Determine the [X, Y] coordinate at the center of the cell enclosing the given text.  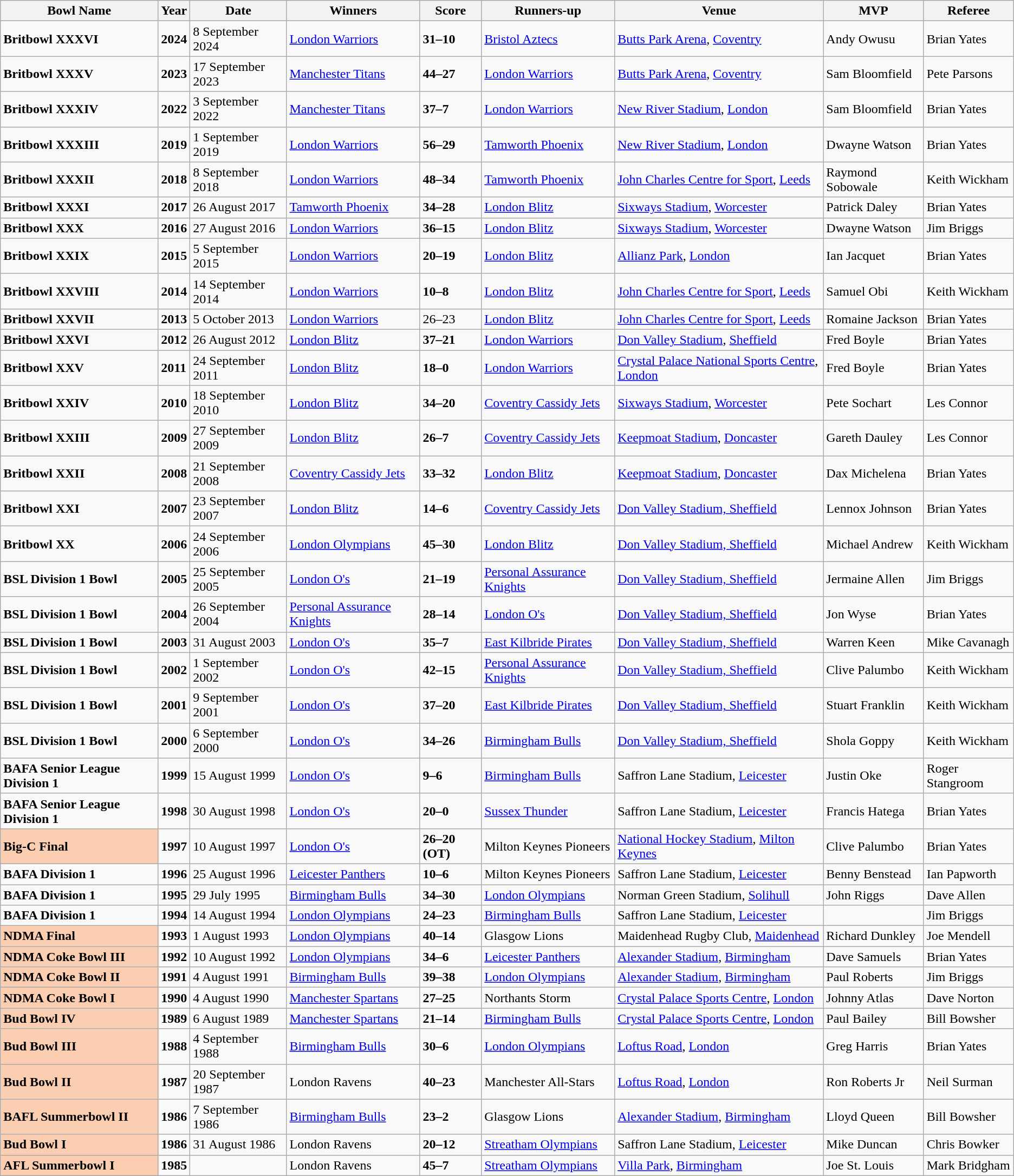
John Riggs [873, 895]
Mike Cavanagh [968, 642]
Britbowl XXXIII [79, 144]
Britbowl XXII [79, 473]
Mark Bridgham [968, 1165]
Britbowl XXVII [79, 319]
24 September 2011 [238, 367]
Richard Dunkley [873, 936]
37–20 [451, 705]
1998 [174, 811]
2022 [174, 109]
35–7 [451, 642]
2010 [174, 403]
2024 [174, 39]
2023 [174, 74]
24 September 2006 [238, 544]
2000 [174, 741]
30 August 1998 [238, 811]
Benny Benstead [873, 874]
10–6 [451, 874]
NDMA Final [79, 936]
Britbowl XXXII [79, 180]
2013 [174, 319]
NDMA Coke Bowl III [79, 957]
2005 [174, 579]
34–20 [451, 403]
Crystal Palace National Sports Centre, London [719, 367]
40–23 [451, 1082]
Referee [968, 11]
10 August 1992 [238, 957]
44–27 [451, 74]
8 September 2018 [238, 180]
1994 [174, 916]
1985 [174, 1165]
1993 [174, 936]
25 August 1996 [238, 874]
5 October 2013 [238, 319]
Villa Park, Birmingham [719, 1165]
2009 [174, 439]
Jon Wyse [873, 614]
Lloyd Queen [873, 1116]
Dave Allen [968, 895]
Bristol Aztecs [548, 39]
31 August 2003 [238, 642]
Date [238, 11]
National Hockey Stadium, Milton Keynes [719, 846]
2016 [174, 228]
Patrick Daley [873, 207]
3 September 2022 [238, 109]
4 September 1988 [238, 1046]
Year [174, 11]
4 August 1990 [238, 998]
Ron Roberts Jr [873, 1082]
Britbowl XXIV [79, 403]
Justin Oke [873, 775]
Britbowl XXX [79, 228]
39–38 [451, 977]
34–28 [451, 207]
Lennox Johnson [873, 509]
Northants Storm [548, 998]
Stuart Franklin [873, 705]
23–2 [451, 1116]
17 September 2023 [238, 74]
23 September 2007 [238, 509]
Score [451, 11]
Venue [719, 11]
40–14 [451, 936]
6 September 2000 [238, 741]
27–25 [451, 998]
Allianz Park, London [719, 256]
Samuel Obi [873, 291]
1991 [174, 977]
BAFL Summerbowl II [79, 1116]
56–29 [451, 144]
Pete Parsons [968, 74]
20–19 [451, 256]
20–0 [451, 811]
27 August 2016 [238, 228]
Britbowl XXIX [79, 256]
2003 [174, 642]
Johnny Atlas [873, 998]
2015 [174, 256]
24–23 [451, 916]
Bowl Name [79, 11]
2002 [174, 670]
21–14 [451, 1018]
Romaine Jackson [873, 319]
Andy Owusu [873, 39]
Dave Norton [968, 998]
2006 [174, 544]
Runners-up [548, 11]
34–26 [451, 741]
1992 [174, 957]
Joe Mendell [968, 936]
33–32 [451, 473]
5 September 2015 [238, 256]
14–6 [451, 509]
1999 [174, 775]
Joe St. Louis [873, 1165]
14 September 2014 [238, 291]
Britbowl XXI [79, 509]
2011 [174, 367]
Sussex Thunder [548, 811]
Bud Bowl III [79, 1046]
Britbowl XXIII [79, 439]
Paul Roberts [873, 977]
2007 [174, 509]
MVP [873, 11]
1995 [174, 895]
Ian Jacquet [873, 256]
Bud Bowl II [79, 1082]
Britbowl XXVI [79, 339]
Greg Harris [873, 1046]
25 September 2005 [238, 579]
Mike Duncan [873, 1145]
1 September 2002 [238, 670]
21–19 [451, 579]
31–10 [451, 39]
Michael Andrew [873, 544]
Maidenhead Rugby Club, Maidenhead [719, 936]
48–34 [451, 180]
Gareth Dauley [873, 439]
30–6 [451, 1046]
15 August 1999 [238, 775]
45–30 [451, 544]
Shola Goppy [873, 741]
2008 [174, 473]
4 August 1991 [238, 977]
34–6 [451, 957]
Warren Keen [873, 642]
21 September 2008 [238, 473]
2004 [174, 614]
2014 [174, 291]
Britbowl XXXVI [79, 39]
1989 [174, 1018]
9 September 2001 [238, 705]
26–20 (OT) [451, 846]
Norman Green Stadium, Solihull [719, 895]
2001 [174, 705]
Britbowl XXXI [79, 207]
1996 [174, 874]
Big-C Final [79, 846]
Britbowl XX [79, 544]
2019 [174, 144]
14 August 1994 [238, 916]
Winners [353, 11]
1990 [174, 998]
Raymond Sobowale [873, 180]
26–7 [451, 439]
2018 [174, 180]
26–23 [451, 319]
1997 [174, 846]
Paul Bailey [873, 1018]
10–8 [451, 291]
18 September 2010 [238, 403]
34–30 [451, 895]
29 July 1995 [238, 895]
2012 [174, 339]
36–15 [451, 228]
1987 [174, 1082]
Chris Bowker [968, 1145]
Britbowl XXXIV [79, 109]
Pete Sochart [873, 403]
Manchester All-Stars [548, 1082]
6 August 1989 [238, 1018]
NDMA Coke Bowl I [79, 998]
Britbowl XXXV [79, 74]
26 August 2017 [238, 207]
26 September 2004 [238, 614]
Britbowl XXVIII [79, 291]
42–15 [451, 670]
45–7 [451, 1165]
8 September 2024 [238, 39]
Bud Bowl IV [79, 1018]
Britbowl XXV [79, 367]
Bud Bowl I [79, 1145]
1988 [174, 1046]
37–7 [451, 109]
28–14 [451, 614]
AFL Summerbowl I [79, 1165]
Jermaine Allen [873, 579]
20–12 [451, 1145]
26 August 2012 [238, 339]
10 August 1997 [238, 846]
2017 [174, 207]
Roger Stangroom [968, 775]
1 August 1993 [238, 936]
NDMA Coke Bowl II [79, 977]
7 September 1986 [238, 1116]
37–21 [451, 339]
31 August 1986 [238, 1145]
Dax Michelena [873, 473]
9–6 [451, 775]
27 September 2009 [238, 439]
18–0 [451, 367]
1 September 2019 [238, 144]
Dave Samuels [873, 957]
Neil Surman [968, 1082]
Francis Hatega [873, 811]
Ian Papworth [968, 874]
20 September 1987 [238, 1082]
